Determine the (x, y) coordinate at the center of the cell enclosing the given text.  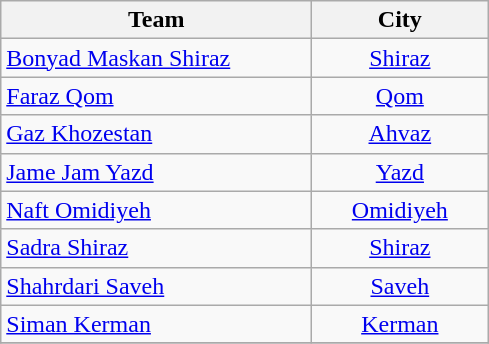
Faraz Qom (156, 96)
Ahvaz (400, 134)
Naft Omidiyeh (156, 210)
Qom (400, 96)
Saveh (400, 286)
City (400, 20)
Shahrdari Saveh (156, 286)
Sadra Shiraz (156, 248)
Bonyad Maskan Shiraz (156, 58)
Team (156, 20)
Jame Jam Yazd (156, 172)
Yazd (400, 172)
Gaz Khozestan (156, 134)
Kerman (400, 324)
Siman Kerman (156, 324)
Omidiyeh (400, 210)
